Find where the given text appears and provide that cell's center as (X, Y) coordinate. 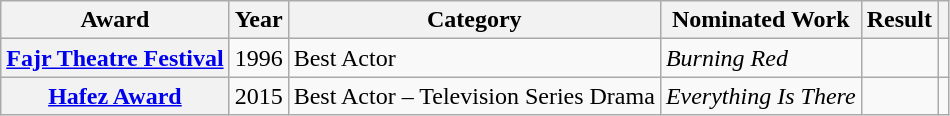
Category (474, 20)
Burning Red (760, 58)
Fajr Theatre Festival (115, 58)
Best Actor – Television Series Drama (474, 96)
Year (258, 20)
1996 (258, 58)
Best Actor (474, 58)
2015 (258, 96)
Award (115, 20)
Hafez Award (115, 96)
Everything Is There (760, 96)
Result (899, 20)
Nominated Work (760, 20)
